Search for the cell housing the specified text and yield its (x, y) center coordinate. 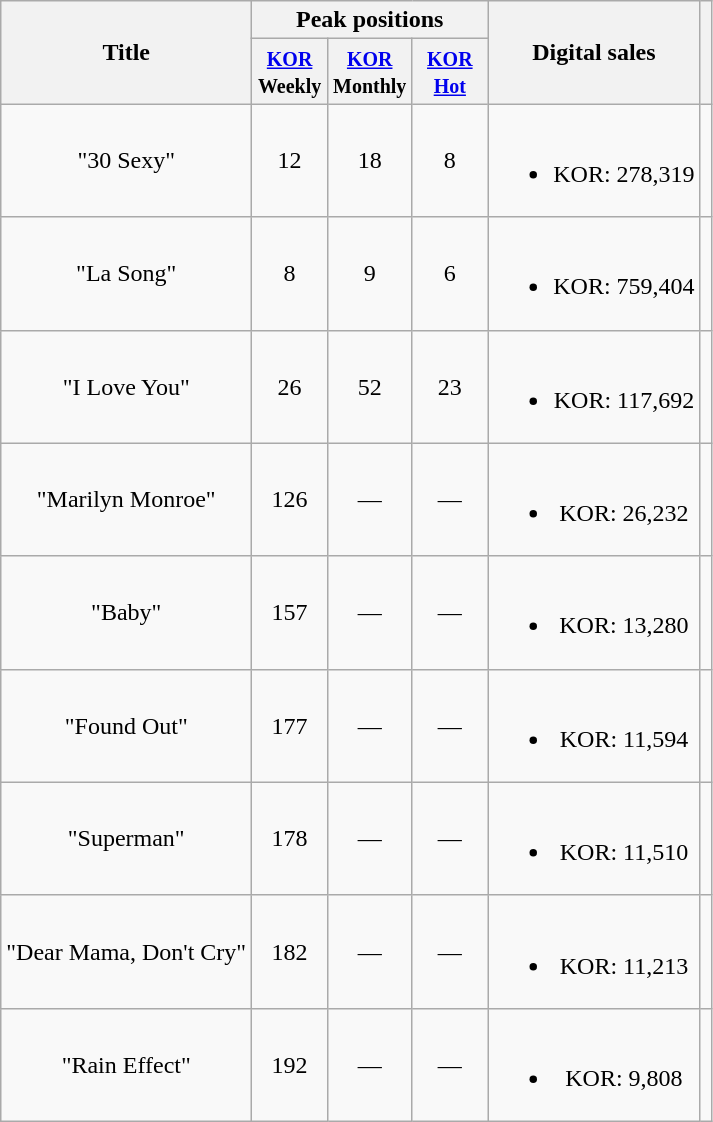
"Rain Effect" (126, 1064)
KOR: 117,692 (594, 386)
"Found Out" (126, 726)
157 (290, 612)
Title (126, 52)
Digital sales (594, 52)
"Baby" (126, 612)
KOR: 11,510 (594, 838)
"30 Sexy" (126, 160)
KOR: 11,213 (594, 952)
9 (370, 274)
"Superman" (126, 838)
"Dear Mama, Don't Cry" (126, 952)
KOR: 278,319 (594, 160)
KOR: 13,280 (594, 612)
KORMonthly (370, 72)
18 (370, 160)
KOR: 26,232 (594, 500)
177 (290, 726)
52 (370, 386)
192 (290, 1064)
23 (450, 386)
"La Song" (126, 274)
126 (290, 500)
KOR: 9,808 (594, 1064)
Peak positions (370, 20)
182 (290, 952)
KORWeekly (290, 72)
KOR: 11,594 (594, 726)
"Marilyn Monroe" (126, 500)
178 (290, 838)
"I Love You" (126, 386)
26 (290, 386)
KORHot (450, 72)
12 (290, 160)
KOR: 759,404 (594, 274)
6 (450, 274)
